Scan for the cell matching the given text and deliver its [x, y] coordinate at center. 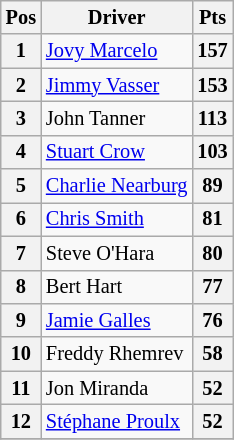
1 [21, 51]
Pos [21, 17]
12 [21, 421]
Steve O'Hara [116, 253]
7 [21, 253]
77 [212, 287]
81 [212, 219]
Jon Miranda [116, 388]
58 [212, 354]
11 [21, 388]
2 [21, 85]
153 [212, 85]
5 [21, 186]
Jovy Marcelo [116, 51]
Jimmy Vasser [116, 85]
Driver [116, 17]
76 [212, 320]
89 [212, 186]
Chris Smith [116, 219]
6 [21, 219]
Freddy Rhemrev [116, 354]
Pts [212, 17]
10 [21, 354]
Bert Hart [116, 287]
Jamie Galles [116, 320]
4 [21, 152]
157 [212, 51]
103 [212, 152]
3 [21, 118]
8 [21, 287]
9 [21, 320]
Stuart Crow [116, 152]
Charlie Nearburg [116, 186]
John Tanner [116, 118]
Stéphane Proulx [116, 421]
80 [212, 253]
113 [212, 118]
